Capture the cell that displays the provided text and extract its [x, y] central coordinate. 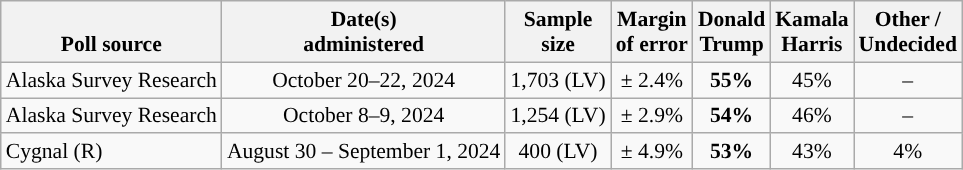
KamalaHarris [812, 32]
± 2.9% [652, 116]
October 8–9, 2024 [364, 116]
August 30 – September 1, 2024 [364, 152]
400 (LV) [558, 152]
± 4.9% [652, 152]
± 2.4% [652, 80]
53% [732, 152]
43% [812, 152]
October 20–22, 2024 [364, 80]
Date(s)administered [364, 32]
Other /Undecided [908, 32]
DonaldTrump [732, 32]
55% [732, 80]
1,703 (LV) [558, 80]
1,254 (LV) [558, 116]
54% [732, 116]
46% [812, 116]
Samplesize [558, 32]
4% [908, 152]
Marginof error [652, 32]
45% [812, 80]
Poll source [112, 32]
Cygnal (R) [112, 152]
